For the text-containing cell, return its midpoint in (x, y) coordinate format. 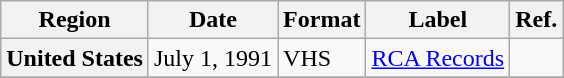
Label (438, 20)
RCA Records (438, 58)
United States (75, 58)
Region (75, 20)
VHS (322, 58)
Ref. (536, 20)
Format (322, 20)
July 1, 1991 (212, 58)
Date (212, 20)
